Provide the [x, y] coordinate of the cell's center where the given text is located.  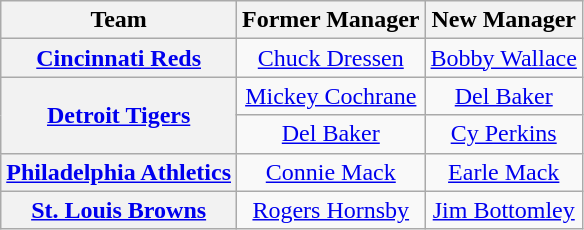
Cy Perkins [504, 134]
Bobby Wallace [504, 58]
Chuck Dressen [332, 58]
Jim Bottomley [504, 210]
Philadelphia Athletics [119, 172]
Cincinnati Reds [119, 58]
Mickey Cochrane [332, 96]
St. Louis Browns [119, 210]
Connie Mack [332, 172]
Team [119, 20]
Former Manager [332, 20]
Detroit Tigers [119, 115]
Rogers Hornsby [332, 210]
Earle Mack [504, 172]
New Manager [504, 20]
